Return the [x, y] coordinate for the center point of the cell that contains the specified text.  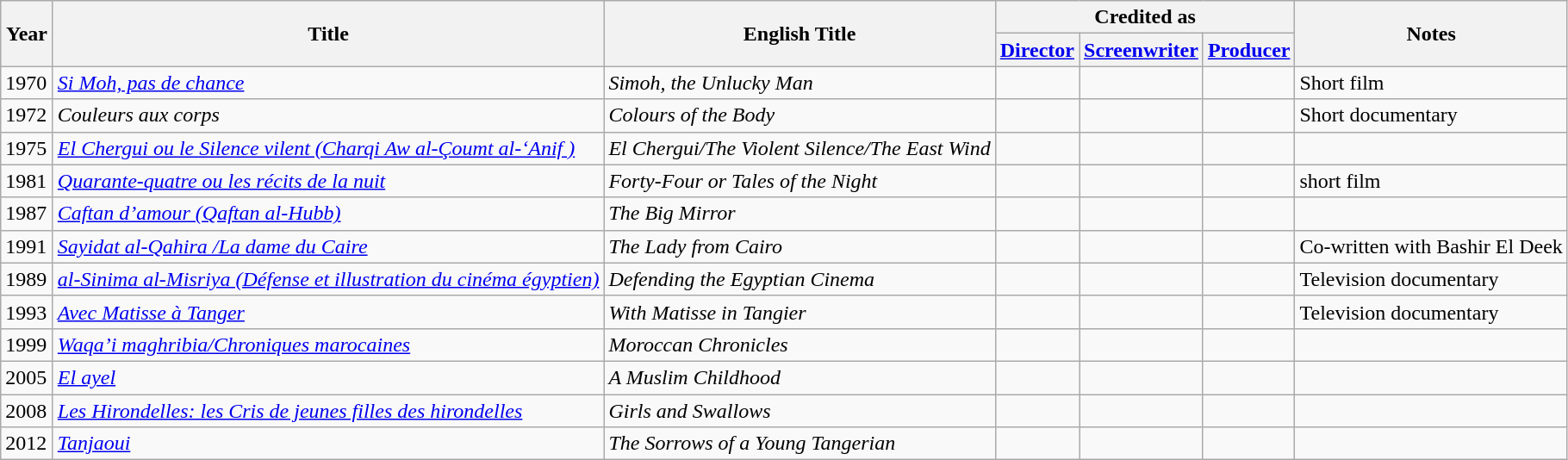
The Sorrows of a Young Tangerian [800, 444]
El Chergui/The Violent Silence/The East Wind [800, 148]
Forty-Four or Tales of the Night [800, 181]
1975 [28, 148]
Notes [1431, 34]
Tanjaoui [328, 444]
Waqa’i maghribia/Chroniques marocaines [328, 345]
1981 [28, 181]
al-Sinima al-Misriya (Défense et illustration du cinéma égyptien) [328, 279]
1993 [28, 312]
Moroccan Chronicles [800, 345]
Year [28, 34]
Producer [1249, 50]
1989 [28, 279]
Short documentary [1431, 115]
Quarante-quatre ou les récits de la nuit [328, 181]
El ayel [328, 377]
Defending the Egyptian Cinema [800, 279]
2012 [28, 444]
English Title [800, 34]
Girls and Swallows [800, 411]
Screenwriter [1141, 50]
Director [1037, 50]
Colours of the Body [800, 115]
A Muslim Childhood [800, 377]
2008 [28, 411]
1999 [28, 345]
Co-written with Bashir El Deek [1431, 246]
2005 [28, 377]
Avec Matisse à Tanger [328, 312]
1972 [28, 115]
short film [1431, 181]
Short film [1431, 83]
1970 [28, 83]
Title [328, 34]
The Lady from Cairo [800, 246]
Simoh, the Unlucky Man [800, 83]
Si Moh, pas de chance [328, 83]
Les Hirondelles: les Cris de jeunes filles des hirondelles [328, 411]
Caftan d’amour (Qaftan al-Hubb) [328, 214]
1987 [28, 214]
Credited as [1145, 17]
1991 [28, 246]
With Matisse in Tangier [800, 312]
Sayidat al-Qahira /La dame du Caire [328, 246]
Couleurs aux corps [328, 115]
El Chergui ou le Silence vilent (Charqi Aw al-Çoumt al-‘Anif ) [328, 148]
The Big Mirror [800, 214]
